Scan for the cell matching the given text and deliver its [X, Y] coordinate at center. 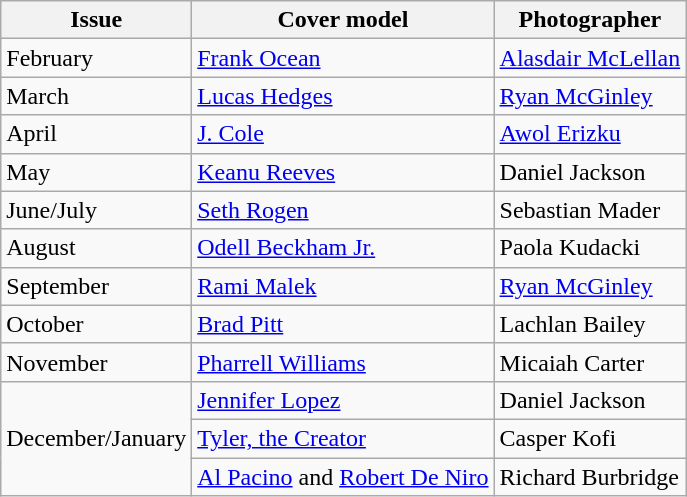
November [96, 362]
Odell Beckham Jr. [343, 248]
Paola Kudacki [590, 248]
August [96, 248]
Al Pacino and Robert De Niro [343, 477]
Photographer [590, 20]
April [96, 134]
Issue [96, 20]
June/July [96, 210]
Casper Kofi [590, 438]
March [96, 96]
Jennifer Lopez [343, 400]
May [96, 172]
Seth Rogen [343, 210]
Cover model [343, 20]
Tyler, the Creator [343, 438]
Awol Erizku [590, 134]
September [96, 286]
Richard Burbridge [590, 477]
Lachlan Bailey [590, 324]
Micaiah Carter [590, 362]
December/January [96, 438]
February [96, 58]
Keanu Reeves [343, 172]
Rami Malek [343, 286]
Frank Ocean [343, 58]
Lucas Hedges [343, 96]
J. Cole [343, 134]
October [96, 324]
Sebastian Mader [590, 210]
Brad Pitt [343, 324]
Alasdair McLellan [590, 58]
Pharrell Williams [343, 362]
